Search for the cell housing the specified text and yield its [x, y] center coordinate. 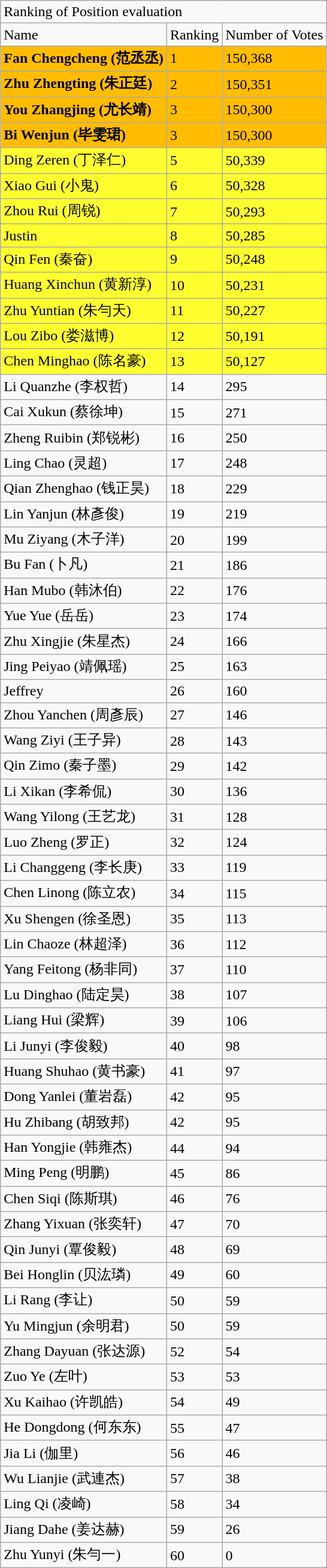
143 [274, 740]
146 [274, 715]
Jeffrey [84, 691]
2 [194, 84]
Lin Chaoze (林超泽) [84, 945]
174 [274, 616]
142 [274, 767]
Li Changgeng (李长庚) [84, 868]
58 [194, 1505]
Han Yongjie (韩雍杰) [84, 1148]
33 [194, 868]
110 [274, 970]
Chen Siqi (陈斯琪) [84, 1198]
18 [194, 489]
Zhu Zhengting (朱正廷) [84, 84]
176 [274, 591]
Bu Fan (卜凡) [84, 566]
Huang Xinchun (黄新淳) [84, 285]
Ding Zeren (丁泽仁) [84, 160]
199 [274, 539]
50,248 [274, 260]
Zhou Rui (周锐) [84, 212]
Zhang Yixuan (张奕轩) [84, 1225]
29 [194, 767]
Chen Linong (陈立农) [84, 893]
Qin Junyi (覃俊毅) [84, 1250]
106 [274, 1020]
Li Xikan (李希侃) [84, 792]
Cai Xukun (蔡徐坤) [84, 413]
50,285 [274, 236]
31 [194, 817]
13 [194, 361]
55 [194, 1428]
37 [194, 970]
20 [194, 539]
19 [194, 514]
14 [194, 388]
Ming Peng (明鹏) [84, 1173]
Xiao Gui (小鬼) [84, 187]
28 [194, 740]
Wang Yilong (王艺龙) [84, 817]
35 [194, 919]
136 [274, 792]
Ling Chao (灵超) [84, 463]
50,127 [274, 361]
250 [274, 438]
56 [194, 1453]
He Dongdong (何东东) [84, 1428]
Bei Honglin (贝汯璘) [84, 1275]
Qin Fen (秦奋) [84, 260]
36 [194, 945]
150,368 [274, 59]
9 [194, 260]
112 [274, 945]
50,339 [274, 160]
160 [274, 691]
21 [194, 566]
271 [274, 413]
Qian Zhenghao (钱正昊) [84, 489]
Zhou Yanchen (周彥辰) [84, 715]
Ranking [194, 35]
12 [194, 336]
Xu Shengen (徐圣恩) [84, 919]
50,328 [274, 187]
76 [274, 1198]
Zhu Xingjie (朱星杰) [84, 641]
163 [274, 667]
41 [194, 1072]
52 [194, 1352]
32 [194, 842]
27 [194, 715]
Wu Lianjie (武連杰) [84, 1478]
25 [194, 667]
Jiang Dahe (姜达赫) [84, 1530]
Luo Zheng (罗正) [84, 842]
Zhu Yunyi (朱勻一) [84, 1555]
Jia Li (伽里) [84, 1453]
229 [274, 489]
30 [194, 792]
16 [194, 438]
Ranking of Position evaluation [163, 12]
48 [194, 1250]
Lin Yanjun (林彥俊) [84, 514]
Yue Yue (岳岳) [84, 616]
186 [274, 566]
Li Quanzhe (李权哲) [84, 388]
Li Junyi (李俊毅) [84, 1047]
86 [274, 1173]
You Zhangjing (尤长靖) [84, 110]
7 [194, 212]
Hu Zhibang (胡致邦) [84, 1123]
50,227 [274, 311]
219 [274, 514]
Yu Mingjun (余明君) [84, 1326]
44 [194, 1148]
57 [194, 1478]
50,231 [274, 285]
Jing Peiyao (靖佩瑶) [84, 667]
39 [194, 1020]
Zheng Ruibin (郑锐彬) [84, 438]
Zuo Ye (左叶) [84, 1377]
124 [274, 842]
Zhu Yuntian (朱勻天) [84, 311]
97 [274, 1072]
107 [274, 995]
70 [274, 1225]
Liang Hui (梁辉) [84, 1020]
150,351 [274, 84]
45 [194, 1173]
Mu Ziyang (木子洋) [84, 539]
166 [274, 641]
Lou Zibo (娄滋博) [84, 336]
Justin [84, 236]
6 [194, 187]
Wang Ziyi (王子异) [84, 740]
119 [274, 868]
128 [274, 817]
1 [194, 59]
22 [194, 591]
Xu Kaihao (许凯皓) [84, 1403]
113 [274, 919]
Fan Chengcheng (范丞丞) [84, 59]
Lu Dinghao (陆定昊) [84, 995]
5 [194, 160]
69 [274, 1250]
17 [194, 463]
Ling Qi (凌崎) [84, 1505]
Li Rang (李让) [84, 1300]
115 [274, 893]
24 [194, 641]
0 [274, 1555]
Name [84, 35]
Huang Shuhao (黄书豪) [84, 1072]
50,191 [274, 336]
11 [194, 311]
295 [274, 388]
Dong Yanlei (董岩磊) [84, 1097]
Chen Minghao (陈名豪) [84, 361]
Yang Feitong (杨非同) [84, 970]
Zhang Dayuan (张达源) [84, 1352]
98 [274, 1047]
94 [274, 1148]
10 [194, 285]
248 [274, 463]
50,293 [274, 212]
40 [194, 1047]
Han Mubo (韩沐伯) [84, 591]
Number of Votes [274, 35]
Qin Zimo (秦子墨) [84, 767]
Bi Wenjun (毕雯珺) [84, 135]
23 [194, 616]
15 [194, 413]
8 [194, 236]
